Determine the (x, y) coordinate at the center of the cell enclosing the given text.  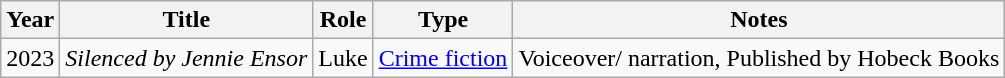
Type (443, 20)
Title (186, 20)
Silenced by Jennie Ensor (186, 58)
Year (30, 20)
2023 (30, 58)
Luke (343, 58)
Crime fiction (443, 58)
Voiceover/ narration, Published by Hobeck Books (759, 58)
Role (343, 20)
Notes (759, 20)
